Find where the given text appears and provide that cell's center as [x, y] coordinate. 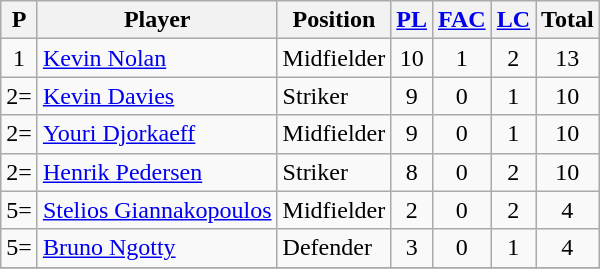
Player [157, 20]
P [20, 20]
FAC [462, 20]
Total [568, 20]
Kevin Davies [157, 96]
13 [568, 58]
LC [513, 20]
Stelios Giannakopoulos [157, 210]
Bruno Ngotty [157, 248]
Position [334, 20]
3 [412, 248]
Youri Djorkaeff [157, 134]
Kevin Nolan [157, 58]
PL [412, 20]
8 [412, 172]
Defender [334, 248]
Henrik Pedersen [157, 172]
